For the text-containing cell, return its midpoint in [x, y] coordinate format. 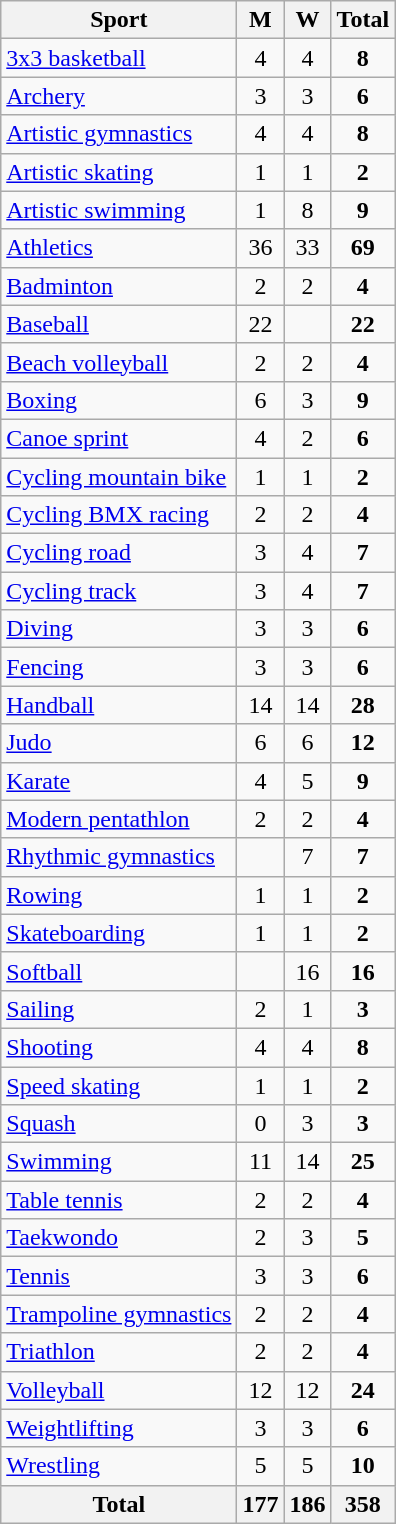
Rhythmic gymnastics [119, 857]
25 [363, 1162]
Wrestling [119, 1466]
Tennis [119, 1276]
Squash [119, 1124]
Table tennis [119, 1200]
11 [260, 1162]
Karate [119, 781]
Diving [119, 629]
186 [308, 1504]
Cycling mountain bike [119, 477]
33 [308, 248]
Taekwondo [119, 1238]
Fencing [119, 667]
Modern pentathlon [119, 819]
Judo [119, 743]
Canoe sprint [119, 438]
Rowing [119, 895]
Artistic skating [119, 172]
Handball [119, 705]
28 [363, 705]
Speed skating [119, 1085]
Boxing [119, 400]
3x3 basketball [119, 58]
Volleyball [119, 1390]
Artistic gymnastics [119, 134]
W [308, 20]
Baseball [119, 324]
Archery [119, 96]
Skateboarding [119, 933]
24 [363, 1390]
358 [363, 1504]
Sailing [119, 1009]
Athletics [119, 248]
36 [260, 248]
Cycling track [119, 591]
0 [260, 1124]
10 [363, 1466]
Shooting [119, 1047]
Swimming [119, 1162]
Weightlifting [119, 1428]
69 [363, 248]
Artistic swimming [119, 210]
Cycling road [119, 553]
Beach volleyball [119, 362]
177 [260, 1504]
Trampoline gymnastics [119, 1314]
Cycling BMX racing [119, 515]
Badminton [119, 286]
Sport [119, 20]
Softball [119, 971]
Triathlon [119, 1352]
M [260, 20]
